Determine the [X, Y] coordinate at the center of the cell enclosing the given text.  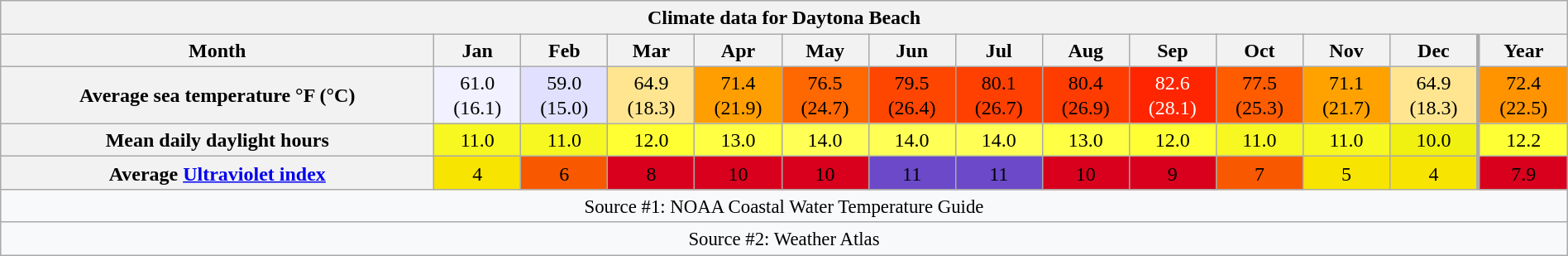
71.1(21.7) [1346, 94]
8 [652, 173]
82.6(28.1) [1173, 94]
Feb [564, 51]
May [825, 51]
Climate data for Daytona Beach [784, 17]
Average Ultraviolet index [218, 173]
Mean daily daylight hours [218, 140]
5 [1346, 173]
Average sea temperature °F (°C) [218, 94]
Apr [738, 51]
7.9 [1523, 173]
80.4(26.9) [1085, 94]
10.0 [1434, 140]
Year [1523, 51]
Mar [652, 51]
Aug [1085, 51]
Dec [1434, 51]
Nov [1346, 51]
12.2 [1523, 140]
61.0(16.1) [478, 94]
79.5(26.4) [911, 94]
71.4(21.9) [738, 94]
80.1(26.7) [999, 94]
Source #1: NOAA Coastal Water Temperature Guide [784, 205]
77.5(25.3) [1259, 94]
Jun [911, 51]
6 [564, 173]
Sep [1173, 51]
7 [1259, 173]
Month [218, 51]
76.5(24.7) [825, 94]
Jul [999, 51]
Oct [1259, 51]
72.4(22.5) [1523, 94]
Source #2: Weather Atlas [784, 239]
Jan [478, 51]
9 [1173, 173]
59.0(15.0) [564, 94]
